From the cell containing the given text, extract its center point as [X, Y] coordinate. 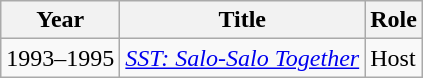
Host [394, 58]
Title [242, 20]
Role [394, 20]
1993–1995 [60, 58]
SST: Salo-Salo Together [242, 58]
Year [60, 20]
